Find where the given text appears and provide that cell's center as [X, Y] coordinate. 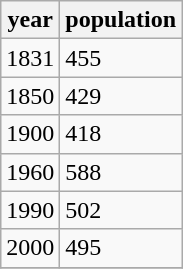
population [121, 20]
1900 [30, 134]
1850 [30, 96]
588 [121, 172]
1960 [30, 172]
495 [121, 248]
1990 [30, 210]
year [30, 20]
455 [121, 58]
1831 [30, 58]
2000 [30, 248]
418 [121, 134]
429 [121, 96]
502 [121, 210]
